Scan for the cell matching the given text and deliver its (x, y) coordinate at center. 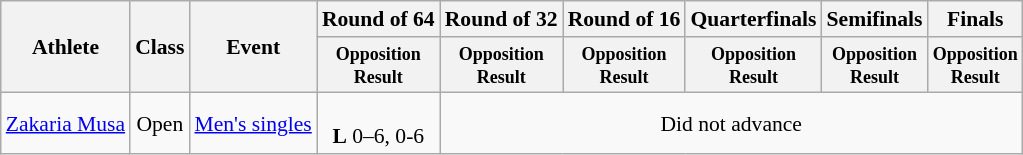
Round of 16 (624, 19)
Round of 32 (502, 19)
Did not advance (732, 124)
Semifinals (875, 19)
Round of 64 (378, 19)
L 0–6, 0-6 (378, 124)
Men's singles (252, 124)
Class (160, 47)
Quarterfinals (753, 19)
Event (252, 47)
Zakaria Musa (66, 124)
Finals (976, 19)
Open (160, 124)
Athlete (66, 47)
